Search for the cell housing the specified text and yield its [x, y] center coordinate. 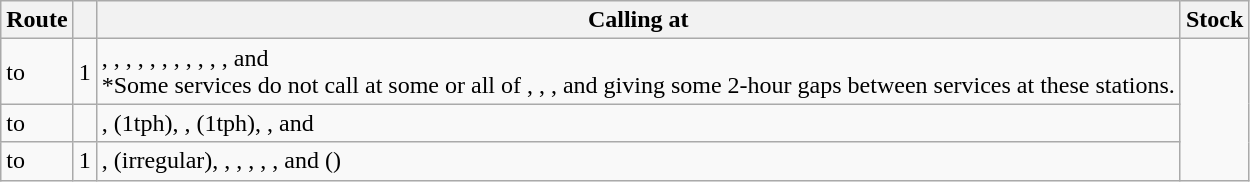
Calling at [638, 20]
Stock [1214, 20]
, (irregular), , , , , , and () [638, 161]
Route [37, 20]
, , , , , , , , , , , and *Some services do not call at some or all of , , , and giving some 2-hour gaps between services at these stations. [638, 72]
, (1tph), , (1tph), , and [638, 123]
